Extract the (X, Y) coordinate from the center of the cell holding the provided text.  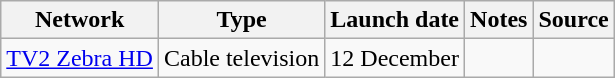
Source (574, 20)
Cable television (241, 58)
Launch date (395, 20)
Type (241, 20)
Notes (499, 20)
Network (80, 20)
12 December (395, 58)
TV2 Zebra HD (80, 58)
